Provide the (x, y) coordinate of the cell's center where the given text is located.  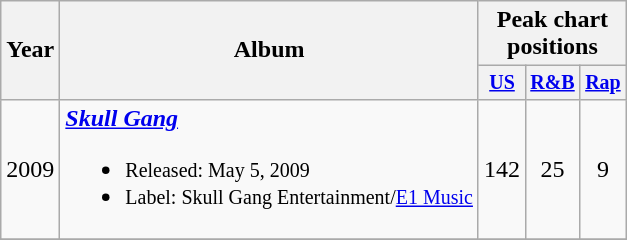
Album (270, 50)
Year (30, 50)
2009 (30, 169)
142 (502, 169)
US (502, 82)
Peak chart positions (552, 34)
Rap (602, 82)
Skull GangReleased: May 5, 2009Label: Skull Gang Entertainment/E1 Music (270, 169)
25 (553, 169)
R&B (553, 82)
9 (602, 169)
